Find where the given text appears and provide that cell's center as [x, y] coordinate. 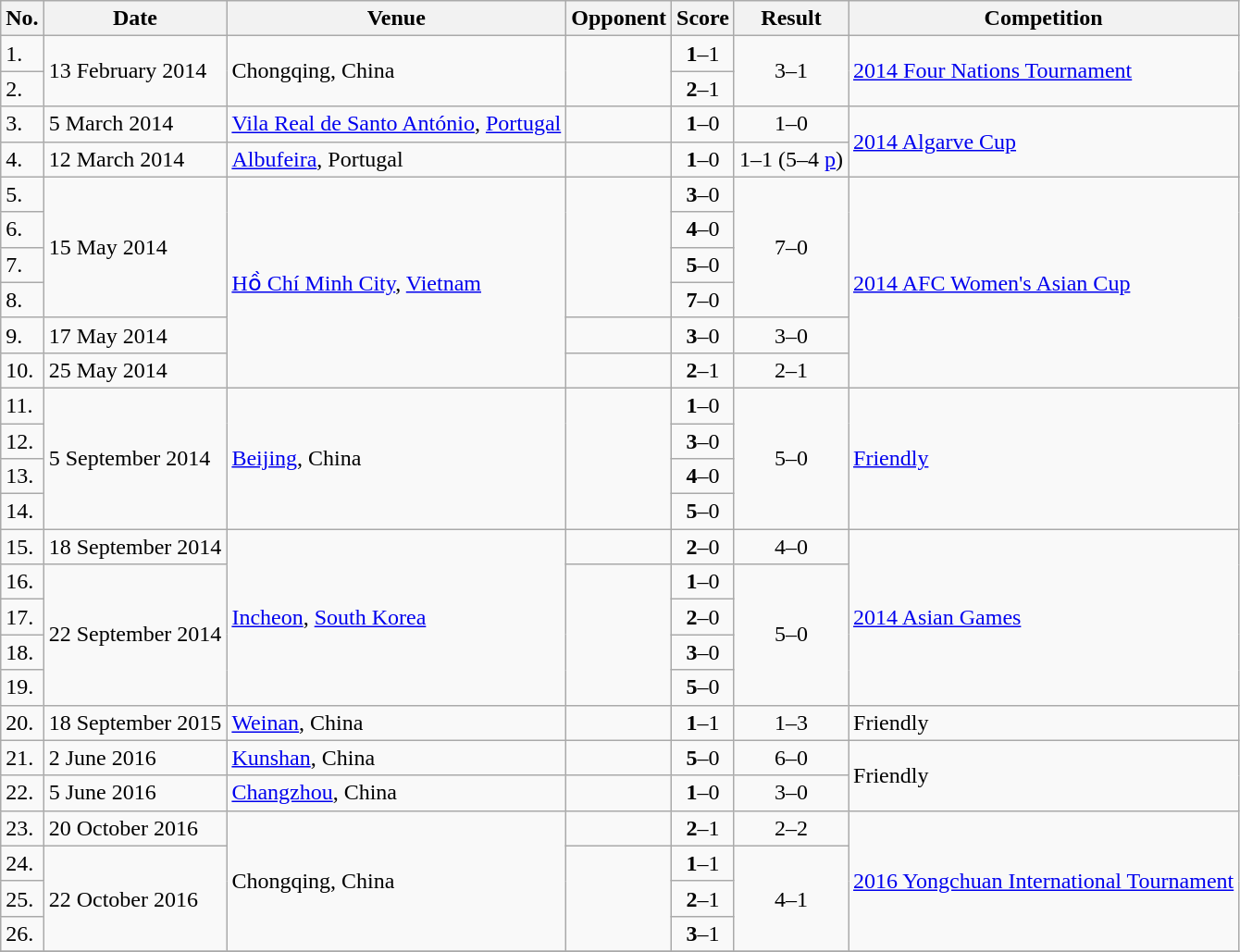
13. [22, 476]
Score [703, 19]
7. [22, 265]
Result [790, 19]
Competition [1044, 19]
18. [22, 652]
20. [22, 723]
1. [22, 54]
12 March 2014 [135, 159]
2. [22, 89]
Changzhou, China [396, 793]
17 May 2014 [135, 335]
6. [22, 229]
17. [22, 617]
2014 Algarve Cup [1044, 142]
5 June 2016 [135, 793]
12. [22, 441]
20 October 2016 [135, 828]
22 October 2016 [135, 898]
10. [22, 370]
5. [22, 194]
Date [135, 19]
Incheon, South Korea [396, 617]
1–3 [790, 723]
23. [22, 828]
2016 Yongchuan International Tournament [1044, 881]
13 February 2014 [135, 71]
5 March 2014 [135, 124]
24. [22, 863]
2014 AFC Women's Asian Cup [1044, 282]
5 September 2014 [135, 458]
21. [22, 758]
Venue [396, 19]
6–0 [790, 758]
18 September 2015 [135, 723]
3. [22, 124]
18 September 2014 [135, 547]
26. [22, 933]
2014 Asian Games [1044, 617]
14. [22, 512]
15. [22, 547]
Beijing, China [396, 458]
Opponent [619, 19]
2014 Four Nations Tournament [1044, 71]
1–1 (5–4 p) [790, 159]
25 May 2014 [135, 370]
11. [22, 405]
4. [22, 159]
No. [22, 19]
19. [22, 687]
Vila Real de Santo António, Portugal [396, 124]
Hồ Chí Minh City, Vietnam [396, 282]
15 May 2014 [135, 247]
16. [22, 582]
22. [22, 793]
2 June 2016 [135, 758]
25. [22, 898]
9. [22, 335]
Weinan, China [396, 723]
4–1 [790, 898]
22 September 2014 [135, 635]
2–2 [790, 828]
8. [22, 300]
Kunshan, China [396, 758]
Albufeira, Portugal [396, 159]
